Pinpoint the cell where the given text exists, returning its (X, Y) midpoint coordinate. 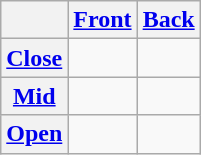
Back (168, 20)
Mid (34, 96)
Front (102, 20)
Close (34, 58)
Open (34, 134)
